Return the (X, Y) coordinate for the center point of the cell that contains the specified text.  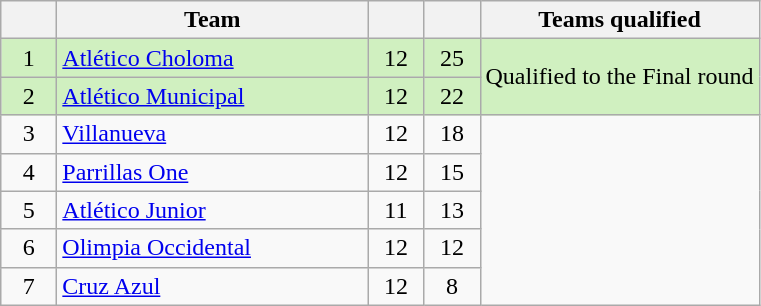
Parrillas One (212, 172)
Qualified to the Final round (620, 77)
Team (212, 20)
Atlético Choloma (212, 58)
13 (452, 210)
8 (452, 286)
18 (452, 134)
1 (29, 58)
7 (29, 286)
3 (29, 134)
5 (29, 210)
2 (29, 96)
25 (452, 58)
Atlético Municipal (212, 96)
22 (452, 96)
11 (396, 210)
Atlético Junior (212, 210)
Villanueva (212, 134)
15 (452, 172)
Olimpia Occidental (212, 248)
Teams qualified (620, 20)
4 (29, 172)
Cruz Azul (212, 286)
6 (29, 248)
